For the text-containing cell, return its midpoint in [x, y] coordinate format. 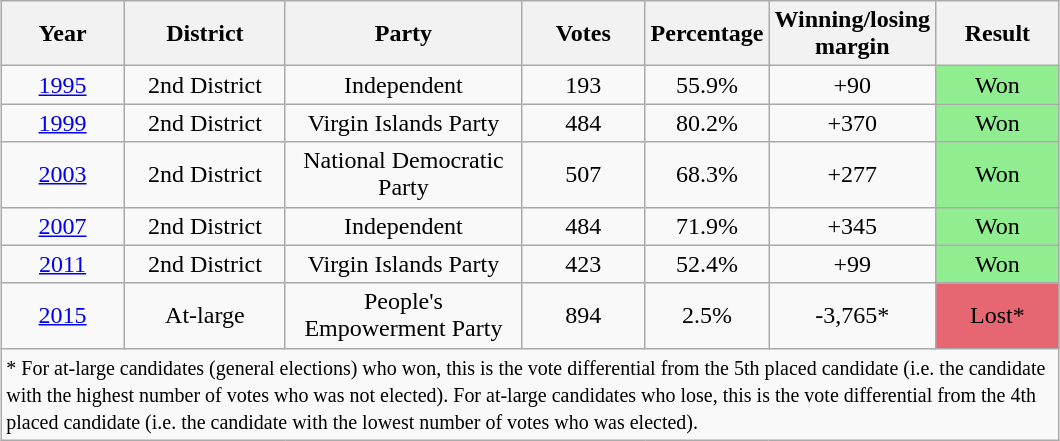
55.9% [707, 85]
68.3% [707, 174]
-3,765* [852, 316]
1995 [63, 85]
At-large [204, 316]
+277 [852, 174]
Party [403, 34]
507 [583, 174]
2.5% [707, 316]
+345 [852, 226]
193 [583, 85]
District [204, 34]
894 [583, 316]
Winning/losing margin [852, 34]
Result [998, 34]
National Democratic Party [403, 174]
Year [63, 34]
80.2% [707, 123]
Votes [583, 34]
52.4% [707, 264]
+370 [852, 123]
2003 [63, 174]
+90 [852, 85]
423 [583, 264]
2011 [63, 264]
Lost* [998, 316]
1999 [63, 123]
2015 [63, 316]
71.9% [707, 226]
Percentage [707, 34]
People's Empowerment Party [403, 316]
+99 [852, 264]
2007 [63, 226]
